Identify which cell holds the provided text, then report its [x, y] central coordinate. 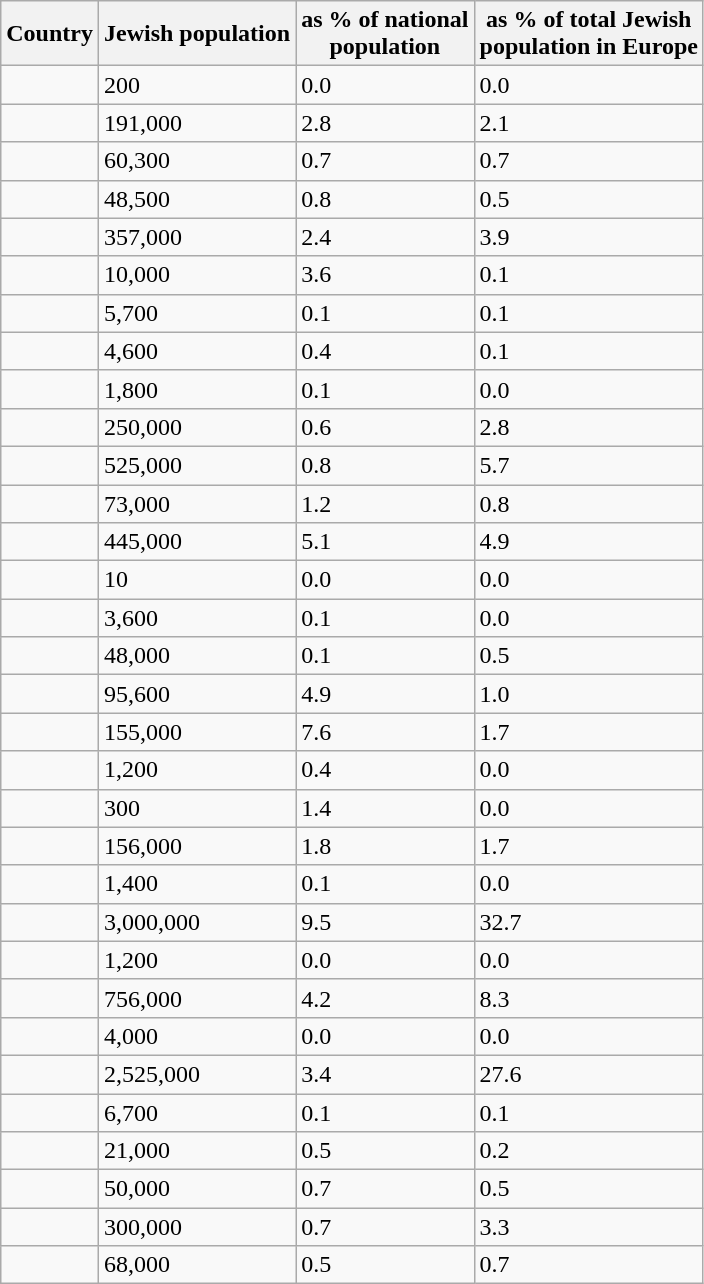
10,000 [196, 275]
9.5 [385, 922]
1.8 [385, 846]
21,000 [196, 1151]
5.1 [385, 542]
3.3 [588, 1227]
445,000 [196, 542]
48,500 [196, 199]
2.1 [588, 123]
0.2 [588, 1151]
48,000 [196, 656]
73,000 [196, 503]
as % of national population [385, 34]
191,000 [196, 123]
3.6 [385, 275]
5.7 [588, 465]
200 [196, 85]
3,000,000 [196, 922]
1,800 [196, 389]
250,000 [196, 427]
1,400 [196, 884]
525,000 [196, 465]
300 [196, 808]
6,700 [196, 1113]
5,700 [196, 313]
155,000 [196, 732]
Country [50, 34]
756,000 [196, 998]
2.4 [385, 237]
1.2 [385, 503]
300,000 [196, 1227]
357,000 [196, 237]
3,600 [196, 618]
1.0 [588, 694]
3.4 [385, 1074]
3.9 [588, 237]
95,600 [196, 694]
0.6 [385, 427]
60,300 [196, 161]
7.6 [385, 732]
156,000 [196, 846]
Jewish population [196, 34]
1.4 [385, 808]
as % of total Jewish population in Europe [588, 34]
32.7 [588, 922]
8.3 [588, 998]
27.6 [588, 1074]
4,000 [196, 1036]
68,000 [196, 1265]
50,000 [196, 1189]
4.2 [385, 998]
2,525,000 [196, 1074]
10 [196, 580]
4,600 [196, 351]
